Return (X, Y) of the center of cell containing provided text 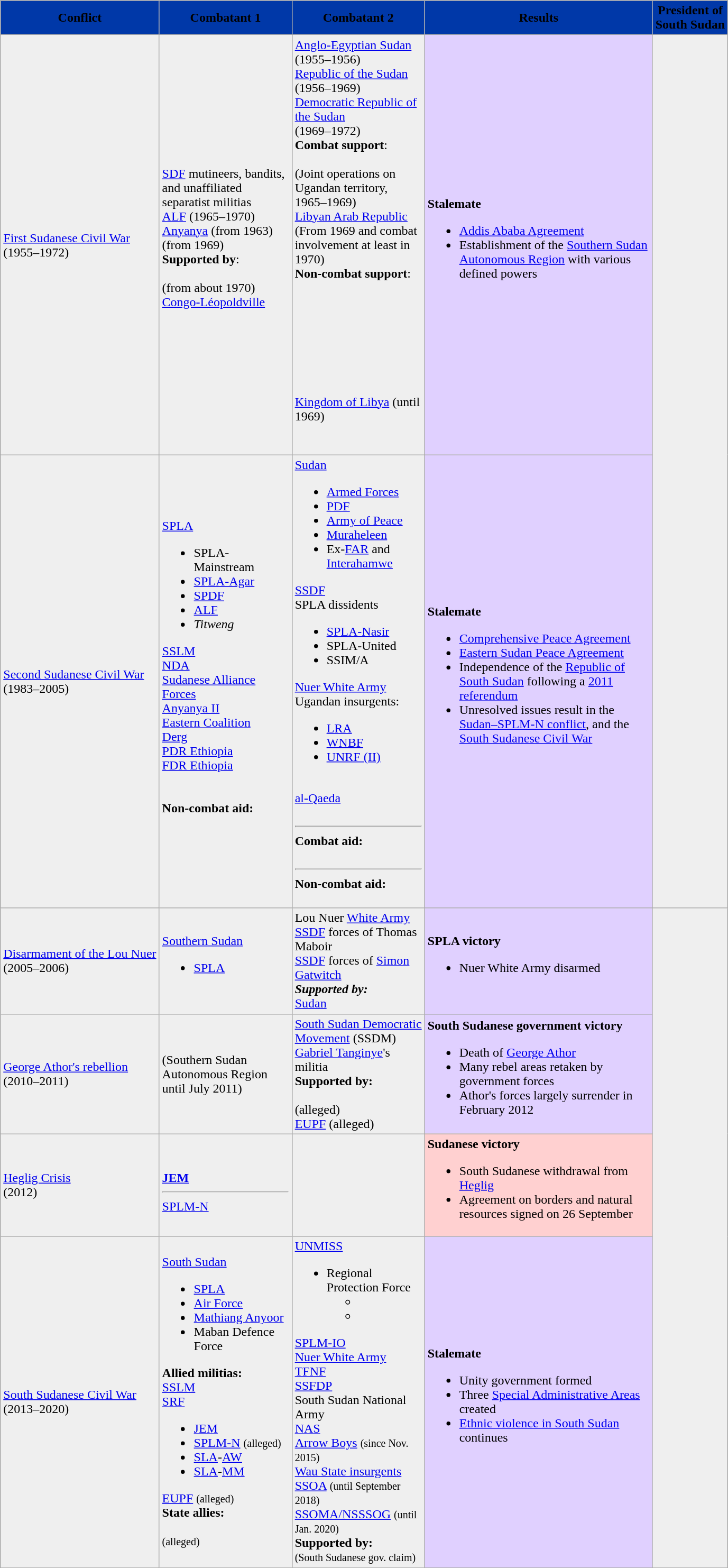
South Sudanese Civil War (2013–2020) (80, 1402)
Lou Nuer White Army SSDF forces of Thomas Maboir SSDF forces of Simon Gatwitch Supported by: Sudan (358, 961)
President ofSouth Sudan (690, 18)
First Sudanese Civil War (1955–1972) (80, 245)
Combatant 1 (225, 18)
SPLA victoryNuer White Army disarmed (538, 961)
Heglig Crisis (2012) (80, 1185)
StalemateAddis Ababa AgreementEstablishment of the Southern Sudan Autonomous Region with various defined powers (538, 245)
StalemateUnity government formedThree Special Administrative Areas createdEthnic violence in South Sudan continues (538, 1402)
Sudanese victorySouth Sudanese withdrawal from HegligAgreement on borders and natural resources signed on 26 September (538, 1185)
Second Sudanese Civil War (1983–2005) (80, 681)
Conflict (80, 18)
South Sudan Democratic Movement (SSDM)Gabriel Tanginye's militiaSupported by: (alleged) EUPF (alleged) (358, 1074)
Southern Sudan SPLA (225, 961)
George Athor's rebellion (2010–2011) (80, 1074)
(Southern Sudan Autonomous Region until July 2011) (225, 1074)
South Sudanese government victoryDeath of George AthorMany rebel areas retaken by government forcesAthor's forces largely surrender in February 2012 (538, 1074)
Combatant 2 (358, 18)
Results (538, 18)
JEM SPLM-N (225, 1185)
Disarmament of the Lou Nuer (2005–2006) (80, 961)
